Locate the cell with the specified text and output its (X, Y) center coordinate. 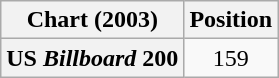
159 (231, 58)
US Billboard 200 (92, 58)
Chart (2003) (92, 20)
Position (231, 20)
